Provide the (x, y) coordinate of the cell's center where the given text is located.  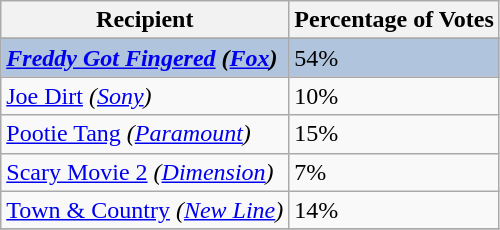
Pootie Tang (Paramount) (145, 134)
54% (394, 58)
Scary Movie 2 (Dimension) (145, 172)
Freddy Got Fingered (Fox) (145, 58)
7% (394, 172)
Percentage of Votes (394, 20)
Town & Country (New Line) (145, 210)
15% (394, 134)
14% (394, 210)
Joe Dirt (Sony) (145, 96)
10% (394, 96)
Recipient (145, 20)
